Capture the cell that displays the provided text and extract its (x, y) central coordinate. 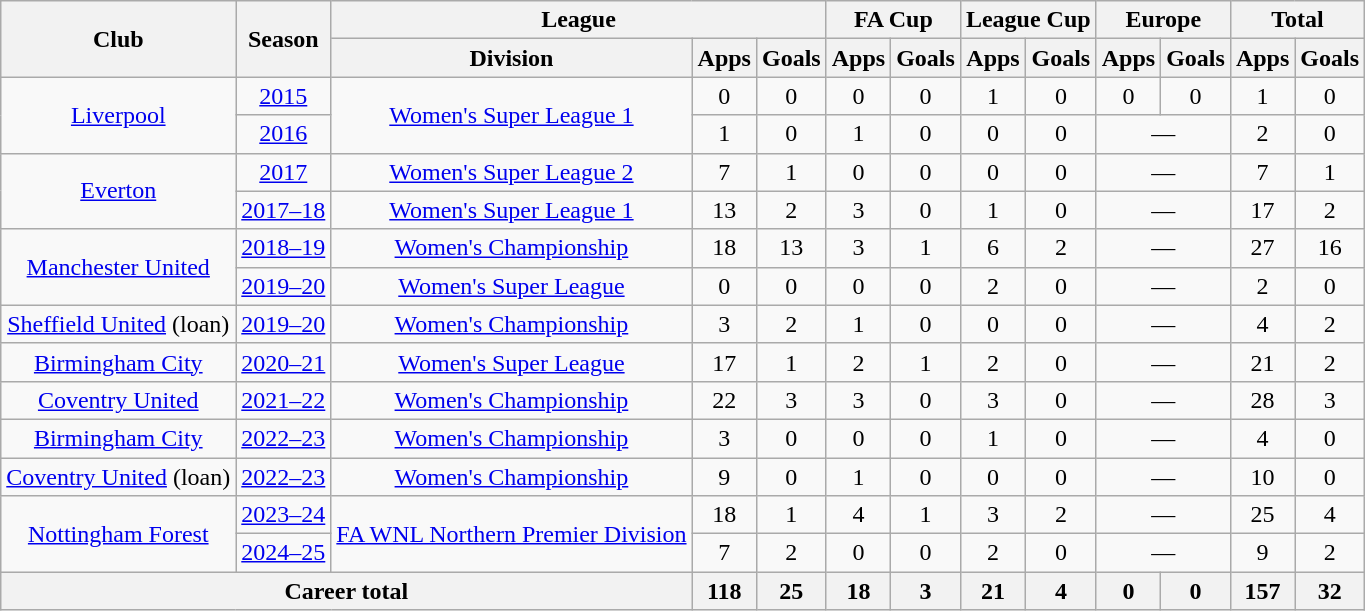
Nottingham Forest (118, 534)
Total (1297, 20)
118 (724, 591)
2020–21 (284, 362)
Coventry United (118, 400)
Everton (118, 191)
Liverpool (118, 115)
10 (1262, 477)
2017–18 (284, 210)
2016 (284, 134)
2023–24 (284, 515)
Coventry United (loan) (118, 477)
2021–22 (284, 400)
FA Cup (893, 20)
22 (724, 400)
FA WNL Northern Premier Division (512, 534)
2018–19 (284, 248)
Sheffield United (loan) (118, 324)
27 (1262, 248)
2024–25 (284, 553)
28 (1262, 400)
2017 (284, 172)
Manchester United (118, 267)
Season (284, 39)
6 (992, 248)
Division (512, 58)
16 (1330, 248)
2015 (284, 96)
Europe (1163, 20)
Club (118, 39)
32 (1330, 591)
Women's Super League 2 (512, 172)
157 (1262, 591)
League (578, 20)
League Cup (1028, 20)
Career total (346, 591)
